Provide the [X, Y] coordinate of the cell's center where the given text is located.  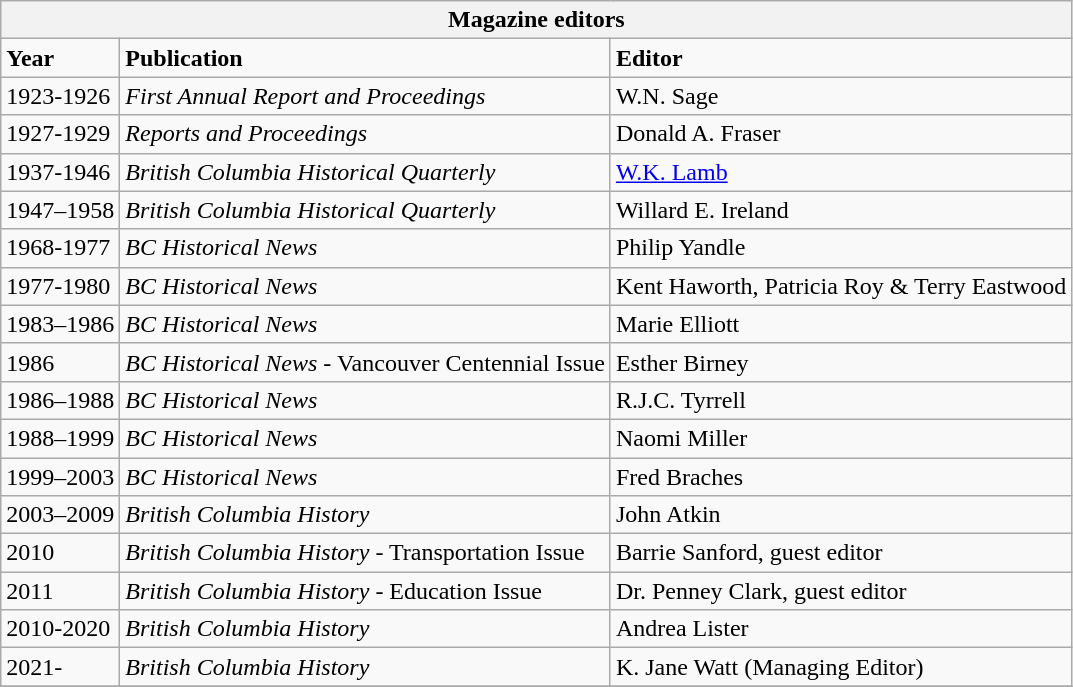
Donald A. Fraser [841, 134]
First Annual Report and Proceedings [366, 96]
2021- [60, 667]
Kent Haworth, Patricia Roy & Terry Eastwood [841, 286]
1927-1929 [60, 134]
1983–1986 [60, 324]
British Columbia History - Transportation Issue [366, 553]
1986 [60, 362]
British Columbia History - Education Issue [366, 591]
Publication [366, 58]
1923-1926 [60, 96]
1988–1999 [60, 438]
Willard E. Ireland [841, 210]
Reports and Proceedings [366, 134]
1999–2003 [60, 477]
2010-2020 [60, 629]
1947–1958 [60, 210]
Magazine editors [536, 20]
Editor [841, 58]
1937-1946 [60, 172]
Andrea Lister [841, 629]
John Atkin [841, 515]
Philip Yandle [841, 248]
1968-1977 [60, 248]
Naomi Miller [841, 438]
BC Historical News - Vancouver Centennial Issue [366, 362]
1977-1980 [60, 286]
W.K. Lamb [841, 172]
Esther Birney [841, 362]
2010 [60, 553]
Marie Elliott [841, 324]
R.J.C. Tyrrell [841, 400]
1986–1988 [60, 400]
Barrie Sanford, guest editor [841, 553]
2011 [60, 591]
K. Jane Watt (Managing Editor) [841, 667]
Fred Braches [841, 477]
W.N. Sage [841, 96]
Year [60, 58]
2003–2009 [60, 515]
Dr. Penney Clark, guest editor [841, 591]
